Extract the (x, y) coordinate from the center of the cell holding the provided text.  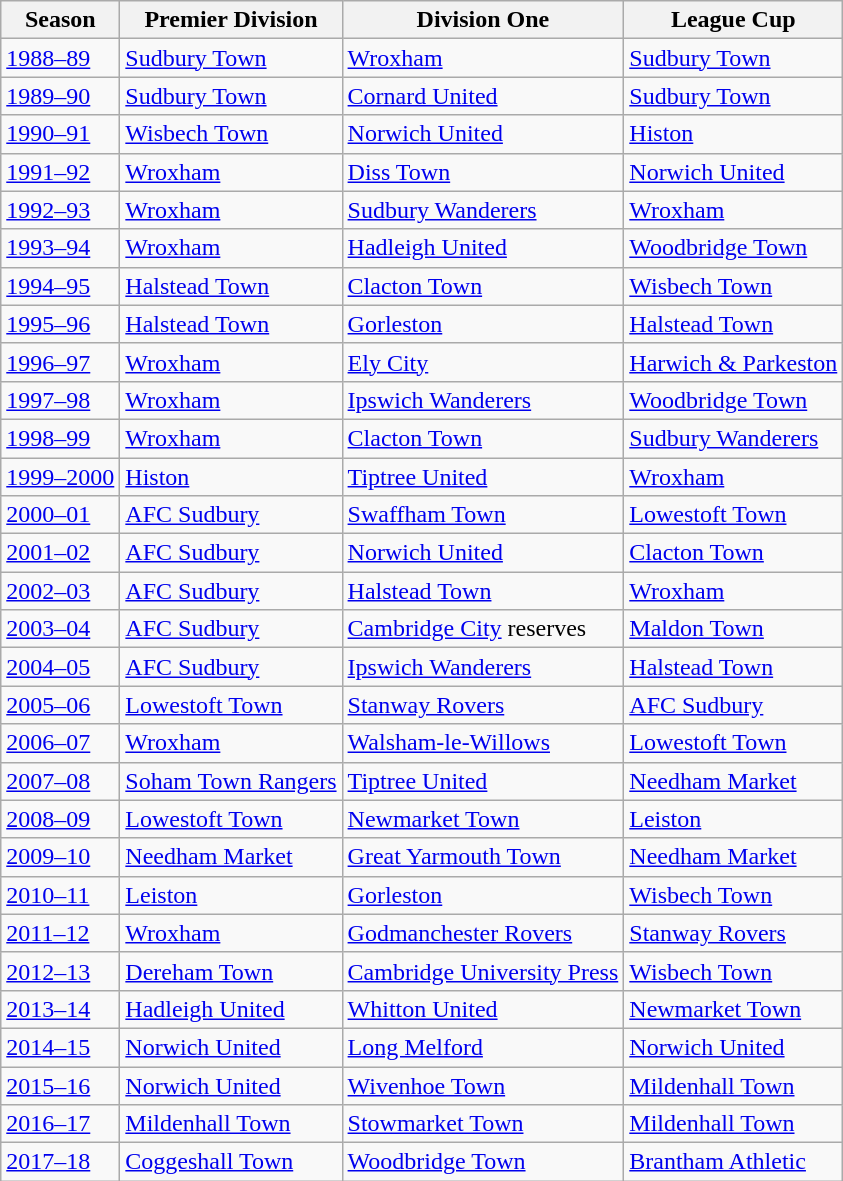
1990–91 (60, 134)
2012–13 (60, 971)
2017–18 (60, 1162)
Cambridge University Press (483, 971)
Walsham-le-Willows (483, 743)
1994–95 (60, 286)
Long Melford (483, 1047)
1989–90 (60, 96)
1999–2000 (60, 477)
2011–12 (60, 933)
1993–94 (60, 248)
2007–08 (60, 781)
2013–14 (60, 1009)
Division One (483, 20)
Stowmarket Town (483, 1124)
2008–09 (60, 819)
Season (60, 20)
Wivenhoe Town (483, 1085)
2010–11 (60, 895)
Premier Division (231, 20)
Great Yarmouth Town (483, 857)
1992–93 (60, 210)
2015–16 (60, 1085)
League Cup (734, 20)
2005–06 (60, 705)
2002–03 (60, 591)
2016–17 (60, 1124)
2009–10 (60, 857)
Godmanchester Rovers (483, 933)
1995–96 (60, 324)
Soham Town Rangers (231, 781)
Diss Town (483, 172)
Cambridge City reserves (483, 629)
2001–02 (60, 553)
2003–04 (60, 629)
1991–92 (60, 172)
2000–01 (60, 515)
2006–07 (60, 743)
1997–98 (60, 400)
1988–89 (60, 58)
2004–05 (60, 667)
1996–97 (60, 362)
Swaffham Town (483, 515)
Coggeshall Town (231, 1162)
Cornard United (483, 96)
Maldon Town (734, 629)
Dereham Town (231, 971)
Ely City (483, 362)
Harwich & Parkeston (734, 362)
Whitton United (483, 1009)
1998–99 (60, 438)
Brantham Athletic (734, 1162)
2014–15 (60, 1047)
